Output the [X, Y] coordinate of the center of the cell containing the given text.  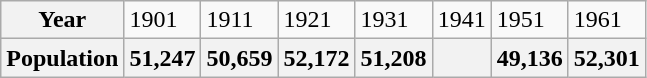
52,172 [316, 58]
50,659 [240, 58]
1941 [462, 20]
1921 [316, 20]
1951 [530, 20]
1931 [394, 20]
Year [62, 20]
52,301 [606, 58]
1901 [162, 20]
Population [62, 58]
1961 [606, 20]
51,208 [394, 58]
49,136 [530, 58]
1911 [240, 20]
51,247 [162, 58]
